Determine the [X, Y] coordinate at the center of the cell enclosing the given text.  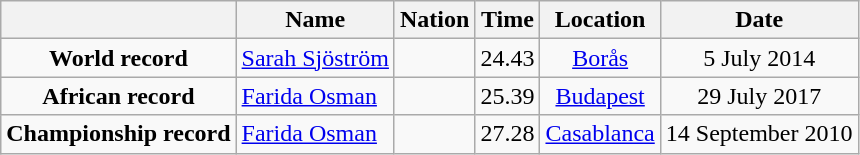
Name [315, 20]
Time [508, 20]
25.39 [508, 96]
African record [118, 96]
Borås [600, 58]
29 July 2017 [759, 96]
Casablanca [600, 134]
Date [759, 20]
Sarah Sjöström [315, 58]
27.28 [508, 134]
24.43 [508, 58]
Location [600, 20]
Nation [434, 20]
Budapest [600, 96]
14 September 2010 [759, 134]
Championship record [118, 134]
5 July 2014 [759, 58]
World record [118, 58]
